Detect which cell encompasses the target text, then output its (x, y) center coordinate. 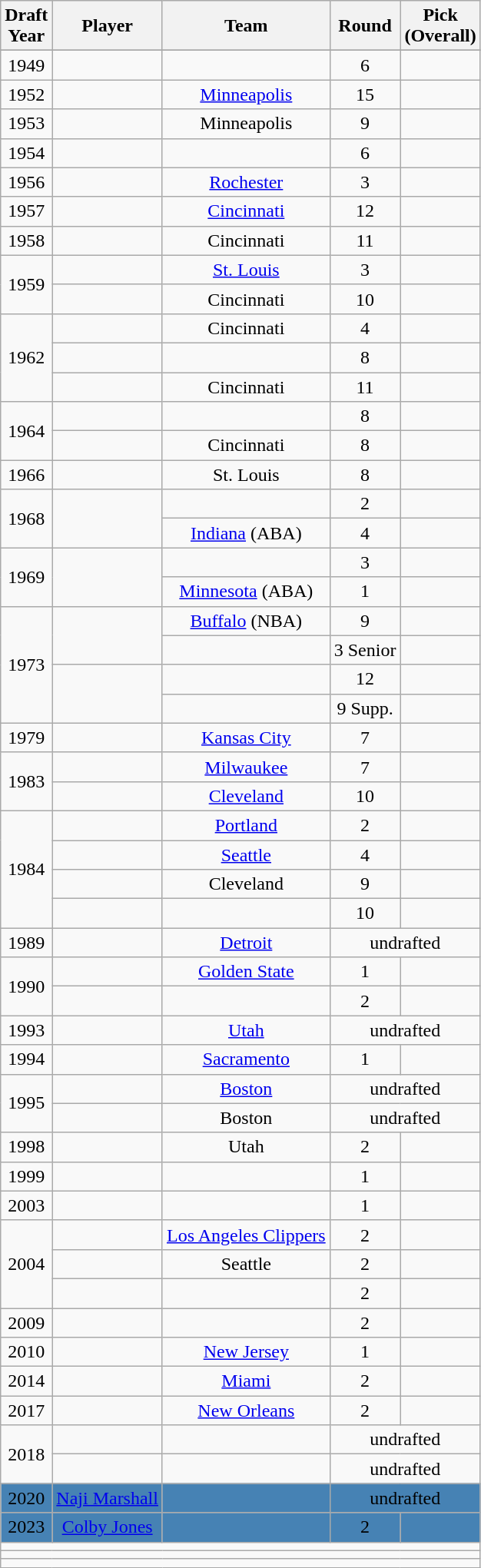
Minnesota (ABA) (246, 592)
1956 (26, 182)
Round (365, 26)
9 Supp. (365, 708)
DraftYear (26, 26)
1999 (26, 1176)
Rochester (246, 182)
1957 (26, 211)
1995 (26, 1103)
1973 (26, 665)
15 (365, 94)
1954 (26, 153)
Team (246, 26)
1966 (26, 475)
1984 (26, 869)
1990 (26, 986)
3 Senior (365, 650)
2003 (26, 1205)
1962 (26, 357)
Colby Jones (108, 1527)
Buffalo (NBA) (246, 621)
2010 (26, 1352)
1993 (26, 1030)
Los Angeles Clippers (246, 1235)
1983 (26, 781)
2004 (26, 1264)
Sacramento (246, 1059)
New Orleans (246, 1411)
Detroit (246, 943)
1958 (26, 240)
Kansas City (246, 738)
2018 (26, 1454)
1953 (26, 124)
Golden State (246, 972)
1949 (26, 65)
1989 (26, 943)
1998 (26, 1147)
1964 (26, 431)
2023 (26, 1527)
1969 (26, 577)
1994 (26, 1059)
1968 (26, 519)
2017 (26, 1411)
2014 (26, 1381)
1959 (26, 284)
1979 (26, 738)
2009 (26, 1322)
New Jersey (246, 1352)
Milwaukee (246, 767)
Indiana (ABA) (246, 533)
Naji Marshall (108, 1498)
Pick(Overall) (440, 26)
2020 (26, 1498)
1952 (26, 94)
Player (108, 26)
Portland (246, 825)
Miami (246, 1381)
